Locate the cell with the specified text and output its (X, Y) center coordinate. 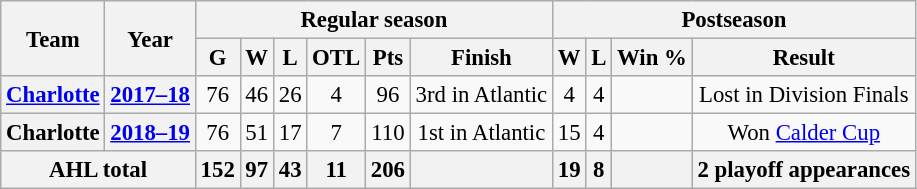
Won Calder Cup (804, 133)
3rd in Atlantic (481, 95)
26 (290, 95)
19 (570, 170)
11 (336, 170)
7 (336, 133)
152 (218, 170)
97 (256, 170)
206 (388, 170)
Result (804, 58)
17 (290, 133)
AHL total (98, 170)
96 (388, 95)
Lost in Division Finals (804, 95)
Postseason (734, 20)
51 (256, 133)
Year (150, 38)
2018–19 (150, 133)
Team (53, 38)
G (218, 58)
2017–18 (150, 95)
2 playoff appearances (804, 170)
43 (290, 170)
110 (388, 133)
Finish (481, 58)
Win % (652, 58)
46 (256, 95)
OTL (336, 58)
8 (599, 170)
Regular season (374, 20)
15 (570, 133)
Pts (388, 58)
1st in Atlantic (481, 133)
